Return [x, y] of the center of cell containing provided text 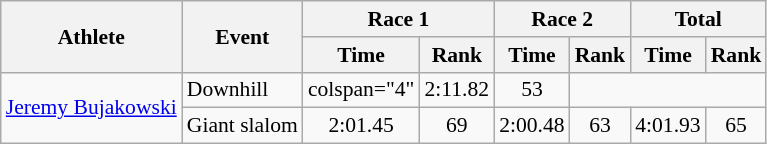
Downhill [242, 90]
69 [456, 126]
4:01.93 [668, 126]
Jeremy Bujakowski [92, 108]
Athlete [92, 36]
2:01.45 [362, 126]
2:11.82 [456, 90]
Giant slalom [242, 126]
Race 2 [562, 19]
colspan="4" [362, 90]
53 [532, 90]
Race 1 [398, 19]
63 [600, 126]
65 [736, 126]
Event [242, 36]
2:00.48 [532, 126]
Total [698, 19]
